Output the [X, Y] coordinate of the center of the cell containing the given text.  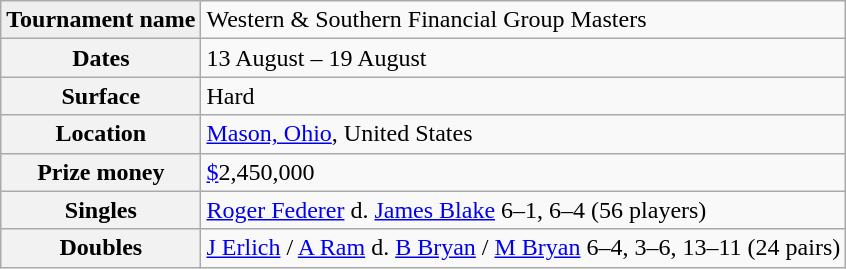
J Erlich / A Ram d. B Bryan / M Bryan 6–4, 3–6, 13–11 (24 pairs) [524, 248]
Surface [101, 96]
Tournament name [101, 20]
13 August – 19 August [524, 58]
Dates [101, 58]
Mason, Ohio, United States [524, 134]
Prize money [101, 172]
Singles [101, 210]
$2,450,000 [524, 172]
Hard [524, 96]
Doubles [101, 248]
Location [101, 134]
Western & Southern Financial Group Masters [524, 20]
Roger Federer d. James Blake 6–1, 6–4 (56 players) [524, 210]
